Identify which cell holds the provided text, then report its (x, y) central coordinate. 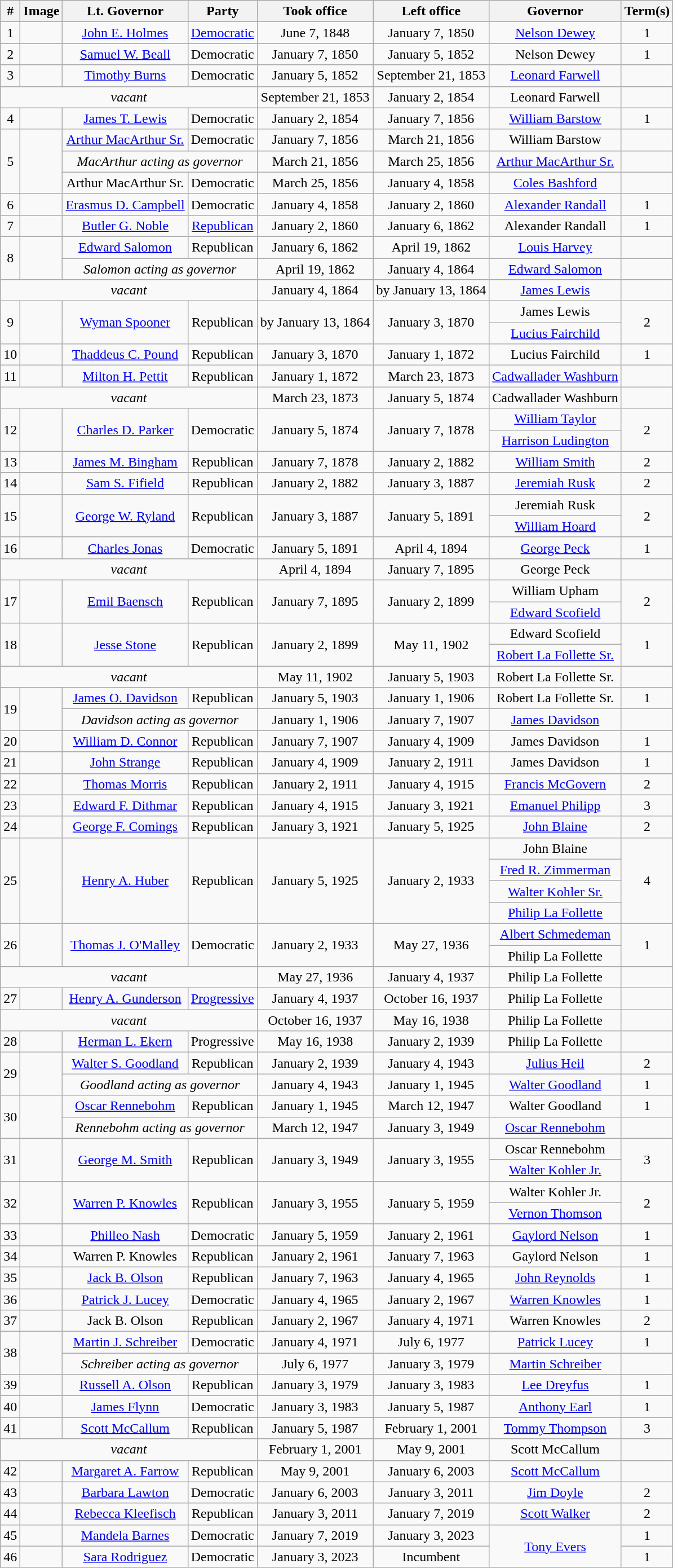
Edward F. Dithmar (125, 805)
Louis Harvey (556, 247)
John Strange (125, 763)
George M. Smith (125, 1160)
15 (10, 516)
34 (10, 1256)
Schreiber acting as governor (160, 1364)
Governor (556, 11)
Thomas J. O'Malley (125, 945)
Samuel W. Beall (125, 54)
7 (10, 226)
30 (10, 1117)
16 (10, 548)
46 (10, 1557)
George W. Ryland (125, 516)
27 (10, 999)
22 (10, 784)
45 (10, 1535)
26 (10, 945)
Herman L. Ekern (125, 1042)
5 (10, 161)
Image (42, 11)
James Flynn (125, 1407)
33 (10, 1235)
Coles Bashford (556, 183)
21 (10, 763)
Erasmus D. Campbell (125, 204)
John Reynolds (556, 1278)
June 7, 1848 (315, 33)
Tony Evers (556, 1546)
William Taylor (556, 419)
41 (10, 1428)
William Hoard (556, 526)
Party (222, 11)
James T. Lewis (125, 118)
32 (10, 1203)
Salomon acting as governor (160, 269)
# (10, 11)
12 (10, 430)
17 (10, 601)
Walter Kohler Sr. (556, 891)
Margaret A. Farrow (125, 1471)
11 (10, 376)
40 (10, 1407)
37 (10, 1321)
William Upham (556, 591)
Emanuel Philipp (556, 805)
39 (10, 1385)
23 (10, 805)
Took office (315, 11)
Philleo Nash (125, 1235)
Tommy Thompson (556, 1428)
Barbara Lawton (125, 1492)
43 (10, 1492)
Scott Walker (556, 1514)
Henry A. Huber (125, 880)
35 (10, 1278)
Anthony Earl (556, 1407)
Rennebohm acting as governor (160, 1127)
20 (10, 741)
Henry A. Gunderson (125, 999)
Francis McGovern (556, 784)
14 (10, 483)
Harrison Ludington (556, 441)
Russell A. Olson (125, 1385)
38 (10, 1353)
Walter S. Goodland (125, 1063)
10 (10, 355)
Patrick J. Lucey (125, 1299)
James M. Bingham (125, 462)
Emil Baensch (125, 601)
John E. Holmes (125, 33)
36 (10, 1299)
Sam S. Fifield (125, 483)
9 (10, 323)
Sara Rodriguez (125, 1557)
Thaddeus C. Pound (125, 355)
Fred R. Zimmerman (556, 870)
Butler G. Noble (125, 226)
42 (10, 1471)
Charles D. Parker (125, 430)
Lt. Governor (125, 11)
Lee Dreyfus (556, 1385)
Timothy Burns (125, 76)
Jim Doyle (556, 1492)
Martin Schreiber (556, 1364)
28 (10, 1042)
Charles Jonas (125, 548)
8 (10, 258)
Julius Heil (556, 1063)
James O. Davidson (125, 698)
MacArthur acting as governor (160, 161)
William D. Connor (125, 741)
25 (10, 880)
Martin J. Schreiber (125, 1342)
Rebecca Kleefisch (125, 1514)
19 (10, 709)
William Smith (556, 462)
24 (10, 827)
13 (10, 462)
18 (10, 645)
Patrick Lucey (556, 1342)
44 (10, 1514)
Davidson acting as governor (160, 720)
George F. Comings (125, 827)
Wyman Spooner (125, 323)
Left office (431, 11)
6 (10, 204)
Albert Schmedeman (556, 934)
Mandela Barnes (125, 1535)
31 (10, 1160)
29 (10, 1074)
Milton H. Pettit (125, 376)
Goodland acting as governor (160, 1085)
Term(s) (647, 11)
Vernon Thomson (556, 1213)
Incumbent (431, 1557)
Jesse Stone (125, 645)
Thomas Morris (125, 784)
